Determine the [X, Y] coordinate at the center of the cell enclosing the given text.  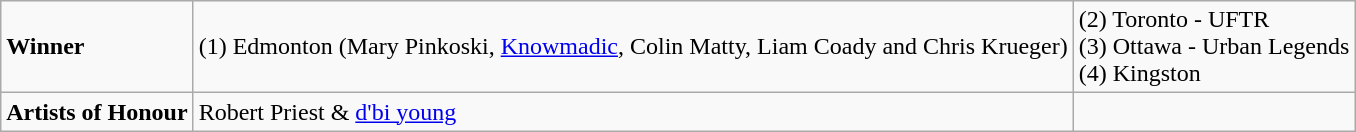
Artists of Honour [97, 112]
(2) Toronto - UFTR(3) Ottawa - Urban Legends(4) Kingston [1214, 47]
(1) Edmonton (Mary Pinkoski, Knowmadic, Colin Matty, Liam Coady and Chris Krueger) [633, 47]
Winner [97, 47]
Robert Priest & d'bi young [633, 112]
